From the cell containing the given text, extract its center point as (x, y) coordinate. 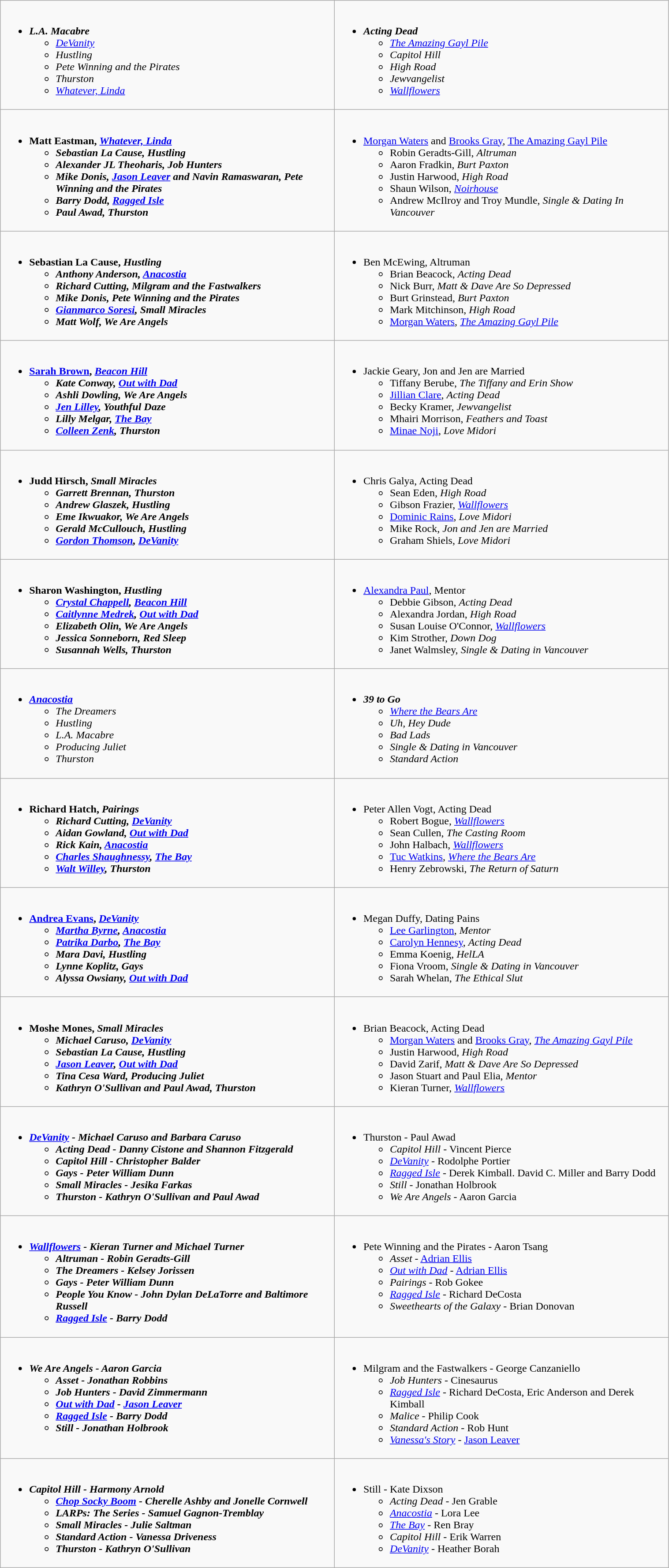
Sarah Brown, Beacon HillKate Conway, Out with DadAshli Dowling, We Are AngelsJen Lilley, Youthful DazeLilly Melgar, The BayColleen Zenk, Thurston (168, 395)
AnacostiaThe DreamersHustlingL.A. MacabreProducing JulietThurston (168, 723)
39 to GoWhere the Bears AreUh, Hey DudeBad LadsSingle & Dating in VancouverStandard Action (501, 723)
Still - Kate DixsonActing Dead - Jen GrableAnacostia - Lora LeeThe Bay - Ren BrayCapitol Hill - Erik WarrenDeVanity - Heather Borah (501, 1513)
Richard Hatch, PairingsRichard Cutting, DeVanityAidan Gowland, Out with DadRick Kain, AnacostiaCharles Shaughnessy, The BayWalt Willey, Thurston (168, 833)
Andrea Evans, DeVanityMartha Byrne, AnacostiaPatrika Darbo, The BayMara Davi, HustlingLynne Koplitz, GaysAlyssa Owsiany, Out with Dad (168, 942)
L.A. MacabreDeVanityHustlingPete Winning and the PiratesThurstonWhatever, Linda (168, 55)
Acting DeadThe Amazing Gayl PileCapitol HillHigh RoadJewvangelistWallflowers (501, 55)
